Capture the cell that displays the provided text and extract its [X, Y] central coordinate. 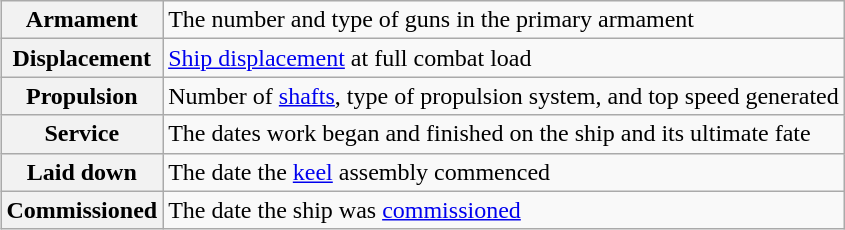
The number and type of guns in the primary armament [504, 20]
Ship displacement at full combat load [504, 58]
Laid down [82, 172]
Number of shafts, type of propulsion system, and top speed generated [504, 96]
Service [82, 134]
The date the keel assembly commenced [504, 172]
Displacement [82, 58]
The dates work began and finished on the ship and its ultimate fate [504, 134]
Commissioned [82, 210]
Armament [82, 20]
The date the ship was commissioned [504, 210]
Propulsion [82, 96]
